Extract the (X, Y) coordinate from the center of the cell holding the provided text.  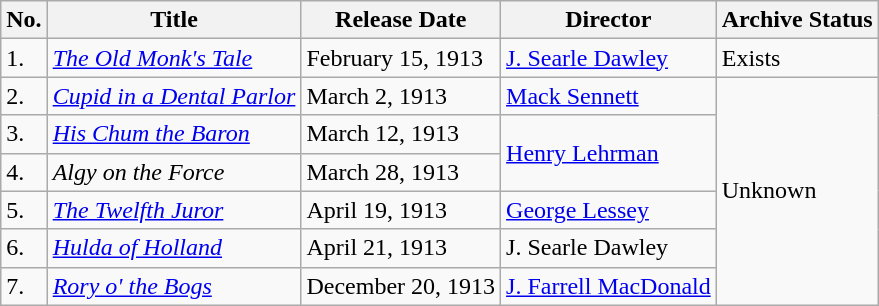
March 12, 1913 (401, 134)
Unknown (797, 191)
Archive Status (797, 20)
Hulda of Holland (174, 248)
April 21, 1913 (401, 248)
2. (24, 96)
March 28, 1913 (401, 172)
Rory o' the Bogs (174, 286)
The Old Monk's Tale (174, 58)
Cupid in a Dental Parlor (174, 96)
His Chum the Baron (174, 134)
Title (174, 20)
April 19, 1913 (401, 210)
J. Farrell MacDonald (609, 286)
December 20, 1913 (401, 286)
6. (24, 248)
Mack Sennett (609, 96)
Henry Lehrman (609, 153)
1. (24, 58)
March 2, 1913 (401, 96)
Exists (797, 58)
February 15, 1913 (401, 58)
No. (24, 20)
5. (24, 210)
The Twelfth Juror (174, 210)
7. (24, 286)
3. (24, 134)
George Lessey (609, 210)
4. (24, 172)
Release Date (401, 20)
Algy on the Force (174, 172)
Director (609, 20)
